Scan for the cell matching the given text and deliver its (X, Y) coordinate at center. 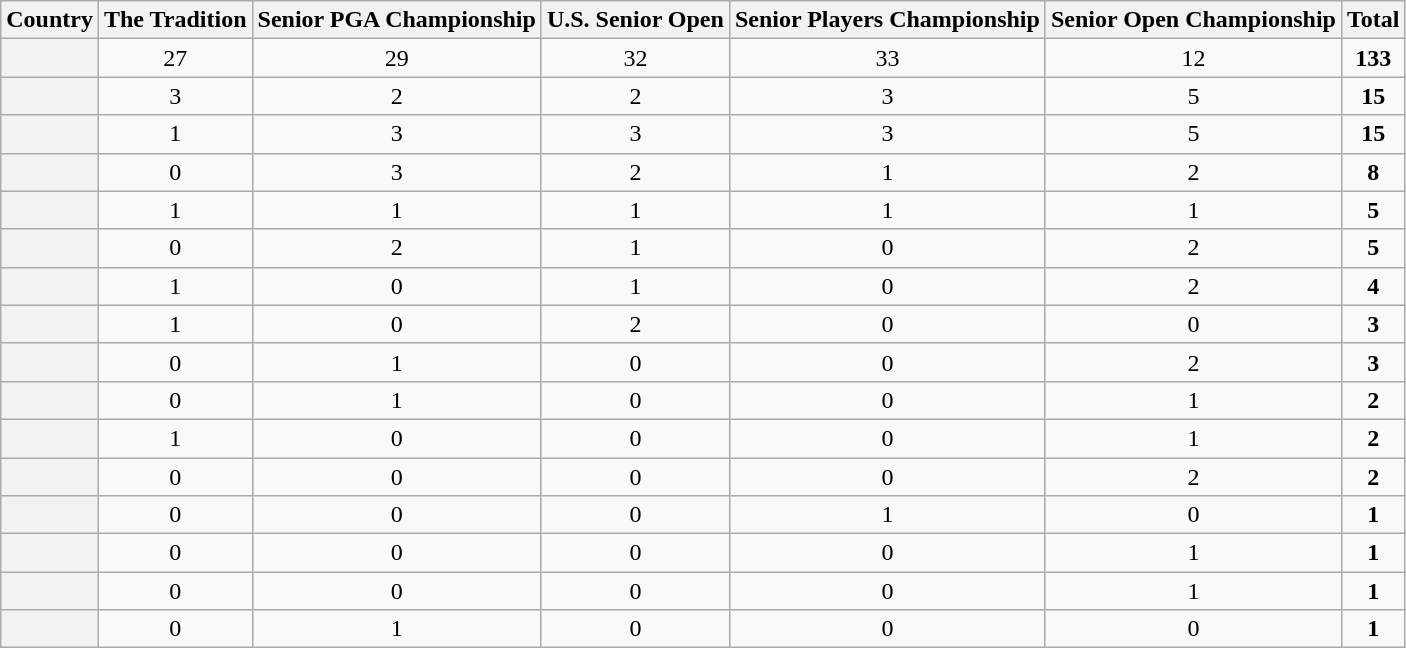
Senior Open Championship (1193, 20)
Senior PGA Championship (396, 20)
27 (175, 58)
8 (1373, 172)
133 (1373, 58)
Total (1373, 20)
12 (1193, 58)
29 (396, 58)
Country (50, 20)
Senior Players Championship (887, 20)
32 (635, 58)
U.S. Senior Open (635, 20)
The Tradition (175, 20)
33 (887, 58)
4 (1373, 286)
